Identify which cell holds the provided text, then report its (X, Y) central coordinate. 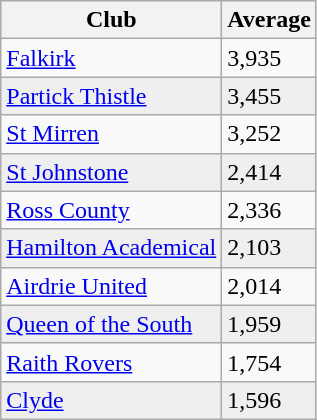
St Johnstone (112, 172)
2,103 (270, 248)
Falkirk (112, 58)
1,959 (270, 324)
St Mirren (112, 134)
3,455 (270, 96)
Clyde (112, 400)
Club (112, 20)
2,014 (270, 286)
Queen of the South (112, 324)
2,414 (270, 172)
Ross County (112, 210)
1,596 (270, 400)
1,754 (270, 362)
3,252 (270, 134)
Hamilton Academical (112, 248)
Average (270, 20)
2,336 (270, 210)
Airdrie United (112, 286)
Partick Thistle (112, 96)
3,935 (270, 58)
Raith Rovers (112, 362)
